Pinpoint the cell where the given text exists, returning its (x, y) midpoint coordinate. 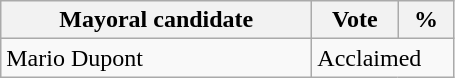
% (426, 20)
Acclaimed (383, 58)
Mario Dupont (156, 58)
Mayoral candidate (156, 20)
Vote (355, 20)
